From the cell containing the given text, extract its center point as [X, Y] coordinate. 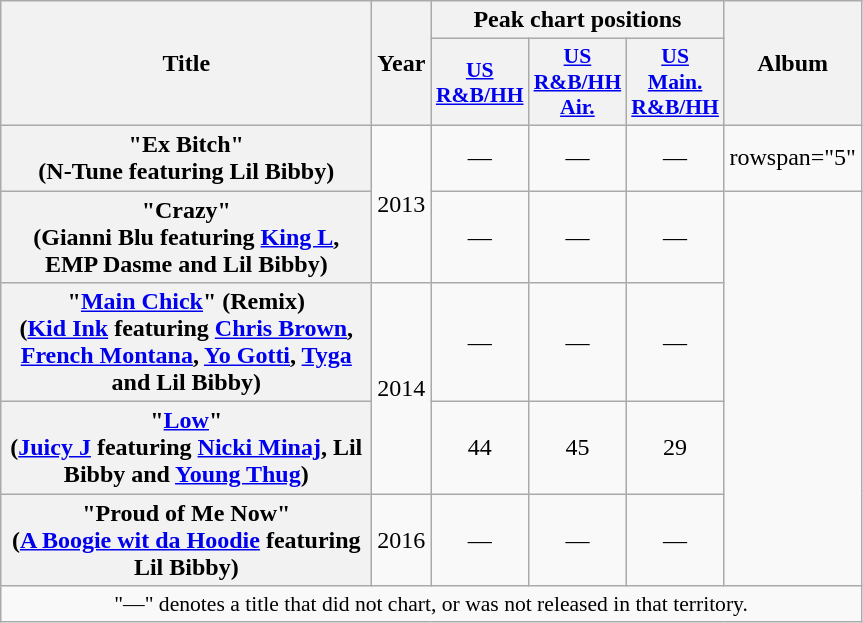
2016 [402, 540]
USR&B/HH [480, 82]
Title [186, 64]
"Proud of Me Now"(A Boogie wit da Hoodie featuring Lil Bibby) [186, 540]
29 [675, 448]
USR&B/HHAir. [578, 82]
44 [480, 448]
USMain.R&B/HH [675, 82]
rowspan="5" [793, 158]
Year [402, 64]
2013 [402, 204]
45 [578, 448]
Album [793, 64]
"Ex Bitch"(N-Tune featuring Lil Bibby) [186, 158]
"Main Chick" (Remix)(Kid Ink featuring Chris Brown, French Montana, Yo Gotti, Tyga and Lil Bibby) [186, 342]
"Low"(Juicy J featuring Nicki Minaj, Lil Bibby and Young Thug) [186, 448]
2014 [402, 388]
"—" denotes a title that did not chart, or was not released in that territory. [432, 604]
"Crazy"(Gianni Blu featuring King L, EMP Dasme and Lil Bibby) [186, 236]
Peak chart positions [578, 20]
